Determine the [x, y] coordinate at the center of the cell enclosing the given text.  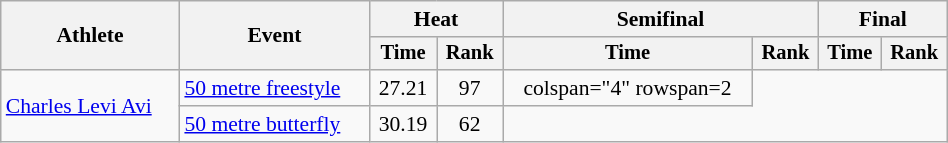
50 metre butterfly [274, 124]
Event [274, 36]
Athlete [90, 36]
50 metre freestyle [274, 88]
27.21 [402, 88]
97 [470, 88]
Final [882, 19]
30.19 [402, 124]
62 [470, 124]
Semifinal [661, 19]
Charles Levi Avi [90, 106]
Heat [436, 19]
colspan="4" rowspan=2 [628, 88]
